Return (X, Y) of the center of cell containing provided text 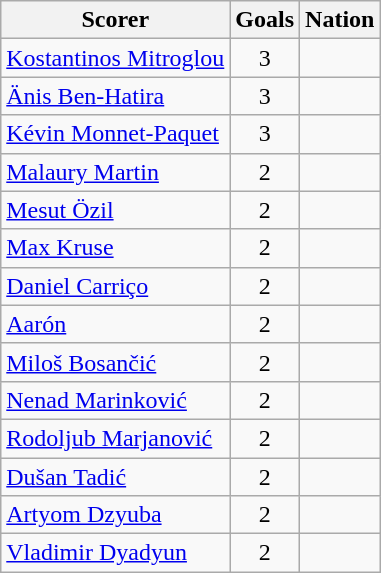
Rodoljub Marjanović (116, 438)
Scorer (116, 20)
Goals (265, 20)
Malaury Martin (116, 172)
Aarón (116, 324)
Daniel Carriço (116, 286)
Nation (340, 20)
Dušan Tadić (116, 477)
Vladimir Dyadyun (116, 553)
Mesut Özil (116, 210)
Änis Ben-Hatira (116, 96)
Miloš Bosančić (116, 362)
Kostantinos Mitroglou (116, 58)
Artyom Dzyuba (116, 515)
Kévin Monnet-Paquet (116, 134)
Nenad Marinković (116, 400)
Max Kruse (116, 248)
